Locate the cell with the specified text and output its (x, y) center coordinate. 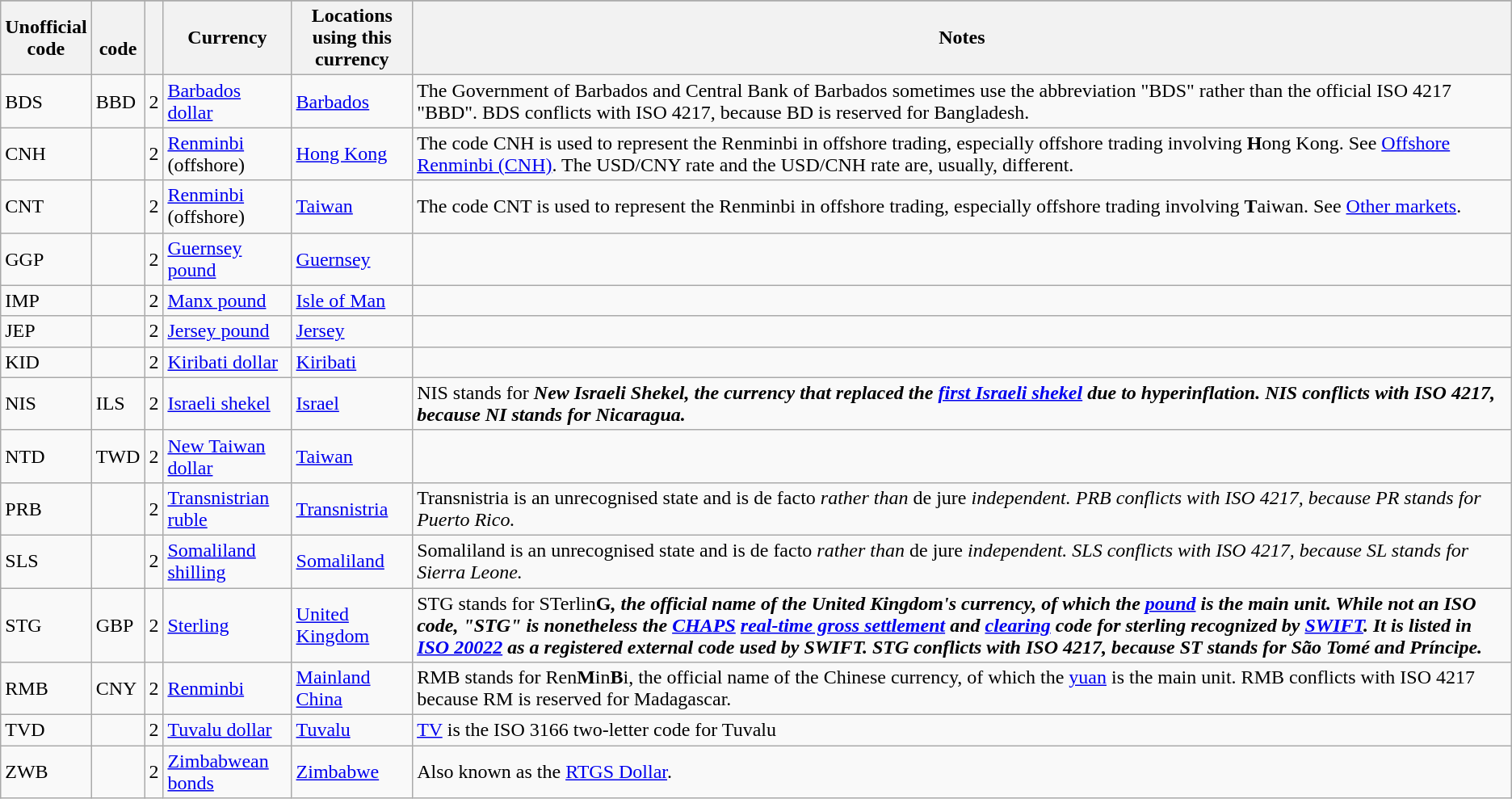
GGP (46, 259)
KID (46, 362)
PRB (46, 509)
Somaliland is an unrecognised state and is de facto rather than de jure independent. SLS conflicts with ISO 4217, because SL stands for Sierra Leone. (963, 561)
SLS (46, 561)
Zimbabwe (352, 772)
Renminbi (228, 688)
Sterling (228, 625)
BDS (46, 102)
NTD (46, 456)
Israeli shekel (228, 404)
Notes (963, 38)
TVD (46, 730)
United Kingdom (352, 625)
GBP (118, 625)
Tuvalu (352, 730)
STG (46, 625)
Barbados (352, 102)
Isle of Man (352, 301)
Somaliland (352, 561)
TV is the ISO 3166 two-letter code for Tuvalu (963, 730)
IMP (46, 301)
Guernsey pound (228, 259)
Kiribati dollar (228, 362)
Kiribati (352, 362)
CNT (46, 207)
Guernsey (352, 259)
NIS (46, 404)
Locations using this currency (352, 38)
Somaliland shilling (228, 561)
Tuvalu dollar (228, 730)
The code CNT is used to represent the Renminbi in offshore trading, especially offshore trading involving Taiwan. See Other markets. (963, 207)
ZWB (46, 772)
Unofficialcode (46, 38)
Manx pound (228, 301)
New Taiwan dollar (228, 456)
JEP (46, 331)
BBD (118, 102)
code (118, 38)
Also known as the RTGS Dollar. (963, 772)
TWD (118, 456)
Israel (352, 404)
Hong Kong (352, 153)
RMB (46, 688)
CNY (118, 688)
Currency (228, 38)
Jersey pound (228, 331)
Transnistrian ruble (228, 509)
Jersey (352, 331)
ILS (118, 404)
CNH (46, 153)
Barbados dollar (228, 102)
Zimbabwean bonds (228, 772)
Mainland China (352, 688)
Transnistria (352, 509)
